Extract the [X, Y] coordinate from the center of the cell holding the provided text.  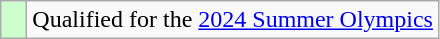
Qualified for the 2024 Summer Olympics [233, 20]
